Output the (X, Y) coordinate of the center of the cell containing the given text.  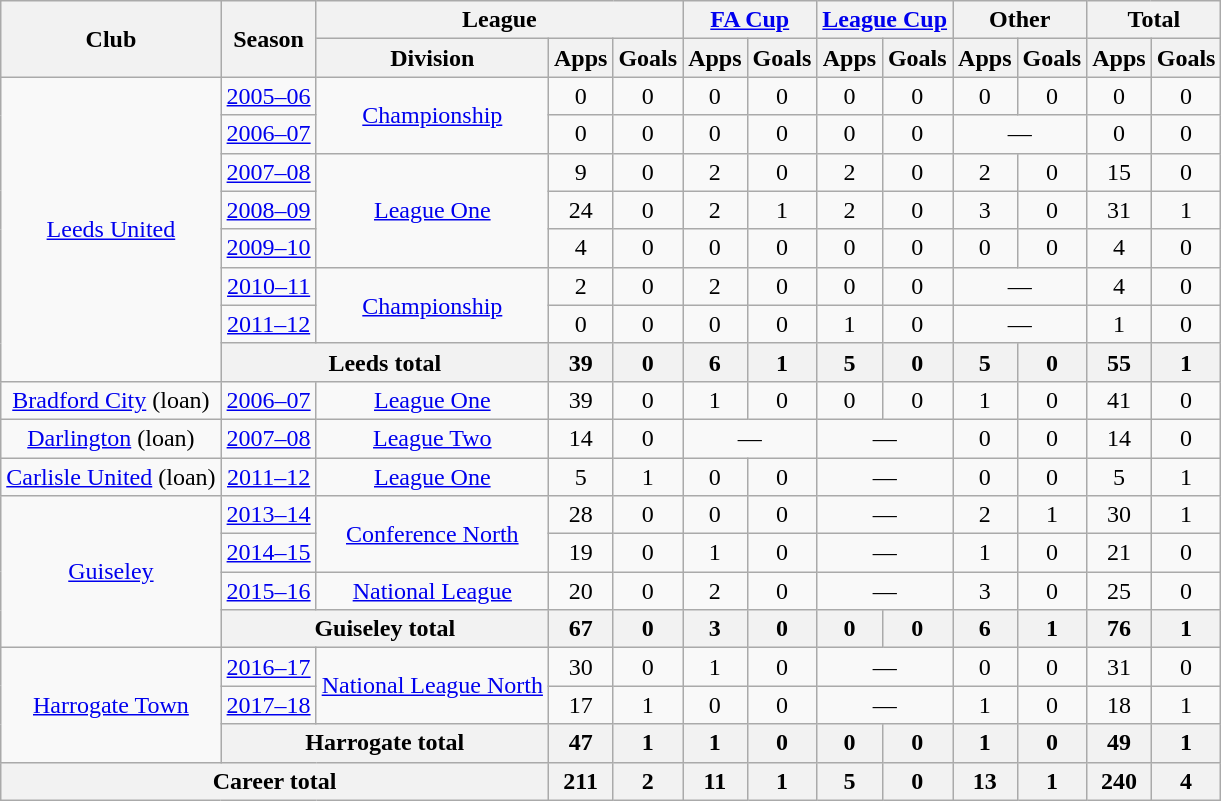
21 (1119, 553)
76 (1119, 629)
55 (1119, 362)
Season (268, 39)
25 (1119, 591)
2009–10 (268, 248)
Division (432, 58)
240 (1119, 781)
League Cup (885, 20)
League (499, 20)
2015–16 (268, 591)
Leeds United (111, 229)
National League (432, 591)
2008–09 (268, 210)
2005–06 (268, 96)
41 (1119, 400)
211 (580, 781)
Darlington (loan) (111, 438)
24 (580, 210)
Club (111, 39)
Leeds total (384, 362)
Guiseley (111, 572)
49 (1119, 743)
FA Cup (750, 20)
Harrogate total (384, 743)
9 (580, 172)
Bradford City (loan) (111, 400)
17 (580, 705)
19 (580, 553)
National League North (432, 686)
Guiseley total (384, 629)
2014–15 (268, 553)
20 (580, 591)
67 (580, 629)
28 (580, 515)
Conference North (432, 534)
2010–11 (268, 286)
League Two (432, 438)
18 (1119, 705)
Other (1020, 20)
13 (985, 781)
2013–14 (268, 515)
11 (715, 781)
2016–17 (268, 667)
Career total (275, 781)
15 (1119, 172)
47 (580, 743)
Harrogate Town (111, 705)
2017–18 (268, 705)
Total (1154, 20)
Carlisle United (loan) (111, 477)
